Locate the cell with the specified text and output its (X, Y) center coordinate. 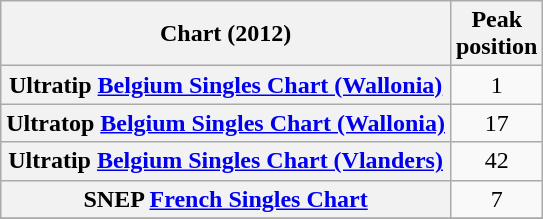
SNEP French Singles Chart (226, 199)
Ultratip Belgium Singles Chart (Wallonia) (226, 85)
Ultratop Belgium Singles Chart (Wallonia) (226, 123)
17 (496, 123)
Chart (2012) (226, 34)
Ultratip Belgium Singles Chart (Vlanders) (226, 161)
1 (496, 85)
7 (496, 199)
42 (496, 161)
Peakposition (496, 34)
